Scan for the cell matching the given text and deliver its [X, Y] coordinate at center. 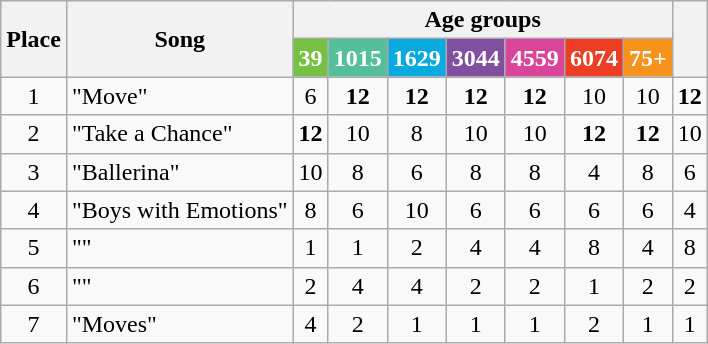
39 [310, 58]
75+ [648, 58]
5 [34, 248]
4559 [534, 58]
7 [34, 324]
"Move" [180, 96]
"Moves" [180, 324]
6074 [594, 58]
3 [34, 172]
Age groups [482, 20]
Place [34, 39]
"Take a Chance" [180, 134]
1015 [358, 58]
3044 [476, 58]
"Boys with Emotions" [180, 210]
"Ballerina" [180, 172]
Song [180, 39]
1629 [416, 58]
